Search for the cell housing the specified text and yield its (X, Y) center coordinate. 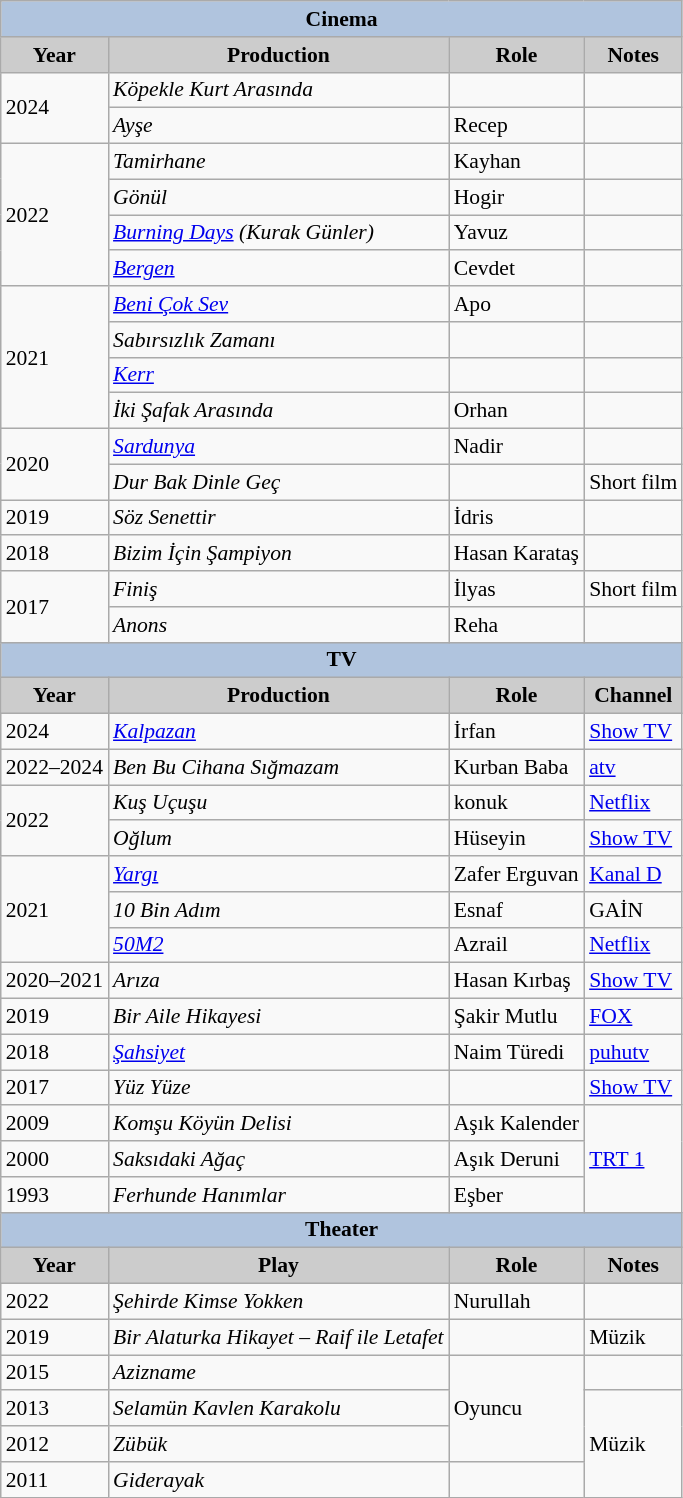
Sardunya (278, 447)
Eşber (516, 1195)
Theater (342, 1230)
2013 (54, 1409)
Nurullah (516, 1302)
Yargı (278, 874)
İdris (516, 518)
Zübük (278, 1444)
2011 (54, 1480)
Selamün Kavlen Karakolu (278, 1409)
TV (342, 660)
Orhan (516, 411)
2022–2024 (54, 767)
Şahsiyet (278, 1052)
50M2 (278, 945)
Bergen (278, 269)
Tamirhane (278, 162)
FOX (633, 1017)
Ben Bu Cihana Sığmazam (278, 767)
Azrail (516, 945)
Naim Türedi (516, 1052)
Kuş Uçuşu (278, 803)
Gönül (278, 197)
Cevdet (516, 269)
2020–2021 (54, 981)
Hasan Karataş (516, 554)
2000 (54, 1159)
Aşık Kalender (516, 1124)
Oğlum (278, 839)
Kurban Baba (516, 767)
1993 (54, 1195)
Oyuncu (516, 1408)
Giderayak (278, 1480)
Kerr (278, 375)
Hüseyin (516, 839)
Recep (516, 126)
Reha (516, 625)
Saksıdaki Ağaç (278, 1159)
Kayhan (516, 162)
Şehirde Kimse Yokken (278, 1302)
Aşık Deruni (516, 1159)
Arıza (278, 981)
Play (278, 1266)
Bizim İçin Şampiyon (278, 554)
Ferhunde Hanımlar (278, 1195)
Hasan Kırbaş (516, 981)
Esnaf (516, 910)
2020 (54, 464)
Burning Days (Kurak Günler) (278, 233)
Ayşe (278, 126)
Kanal D (633, 874)
10 Bin Adım (278, 910)
konuk (516, 803)
Bir Aile Hikayesi (278, 1017)
2012 (54, 1444)
puhutv (633, 1052)
İlyas (516, 589)
Finiş (278, 589)
Komşu Köyün Delisi (278, 1124)
atv (633, 767)
Cinema (342, 19)
Zafer Erguvan (516, 874)
Anons (278, 625)
TRT 1 (633, 1160)
Beni Çok Sev (278, 304)
Söz Senettir (278, 518)
2009 (54, 1124)
Şakir Mutlu (516, 1017)
Kalpazan (278, 732)
Apo (516, 304)
2015 (54, 1373)
Yavuz (516, 233)
Köpekle Kurt Arasında (278, 90)
Yüz Yüze (278, 1088)
Sabırsızlık Zamanı (278, 340)
Bir Alaturka Hikayet – Raif ile Letafet (278, 1337)
İki Şafak Arasında (278, 411)
Nadir (516, 447)
Hogir (516, 197)
Dur Bak Dinle Geç (278, 482)
Channel (633, 696)
Azizname (278, 1373)
İrfan (516, 732)
GAİN (633, 910)
